Provide the (X, Y) coordinate of the cell's center where the given text is located.  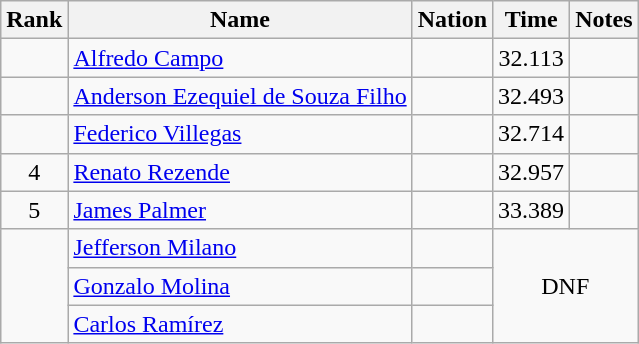
Renato Rezende (240, 172)
Notes (604, 20)
32.113 (532, 58)
Nation (452, 20)
Carlos Ramírez (240, 324)
Name (240, 20)
James Palmer (240, 210)
Gonzalo Molina (240, 286)
Federico Villegas (240, 134)
Anderson Ezequiel de Souza Filho (240, 96)
Jefferson Milano (240, 248)
32.957 (532, 172)
33.389 (532, 210)
4 (34, 172)
Alfredo Campo (240, 58)
5 (34, 210)
Time (532, 20)
32.493 (532, 96)
Rank (34, 20)
DNF (566, 286)
32.714 (532, 134)
